Extract the (X, Y) coordinate from the center of the cell holding the provided text.  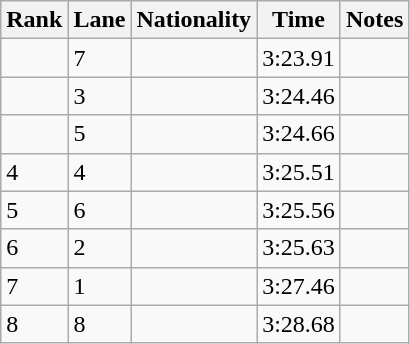
3:25.63 (299, 248)
2 (100, 248)
3:28.68 (299, 324)
3:24.66 (299, 134)
3:23.91 (299, 58)
3:25.56 (299, 210)
3:24.46 (299, 96)
Time (299, 20)
3:25.51 (299, 172)
Rank (34, 20)
Lane (100, 20)
3 (100, 96)
Notes (374, 20)
3:27.46 (299, 286)
Nationality (194, 20)
1 (100, 286)
